Return (X, Y) of the center of cell containing provided text 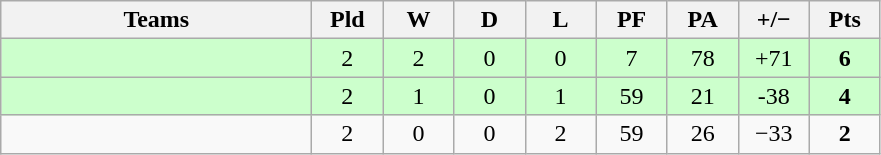
W (418, 20)
L (560, 20)
D (490, 20)
78 (702, 58)
PF (632, 20)
−33 (774, 134)
+/− (774, 20)
PA (702, 20)
Pts (844, 20)
7 (632, 58)
26 (702, 134)
21 (702, 96)
Teams (156, 20)
-38 (774, 96)
Pld (348, 20)
+71 (774, 58)
6 (844, 58)
4 (844, 96)
